For the text-containing cell, return its midpoint in (X, Y) coordinate format. 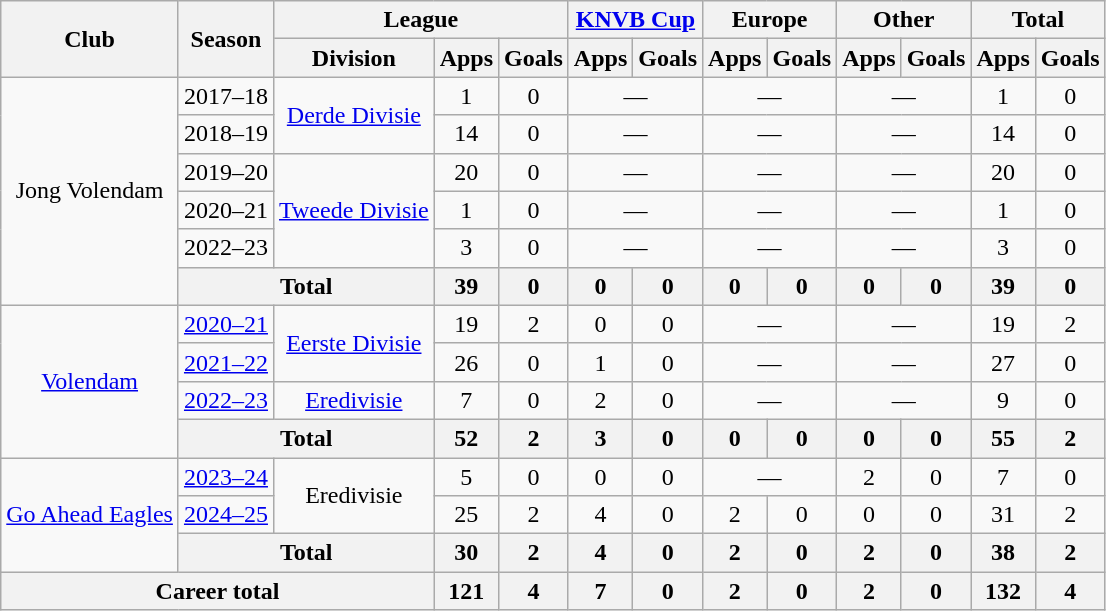
2017–18 (226, 96)
26 (466, 362)
132 (1003, 591)
25 (466, 515)
2024–25 (226, 515)
Division (354, 58)
30 (466, 553)
Eerste Divisie (354, 343)
9 (1003, 400)
5 (466, 477)
Go Ahead Eagles (90, 515)
Tweede Divisie (354, 210)
KNVB Cup (635, 20)
52 (466, 438)
Jong Volendam (90, 191)
2018–19 (226, 134)
2023–24 (226, 477)
38 (1003, 553)
Derde Divisie (354, 115)
League (420, 20)
55 (1003, 438)
Club (90, 39)
2019–20 (226, 172)
31 (1003, 515)
Other (904, 20)
Career total (218, 591)
2021–22 (226, 362)
Volendam (90, 381)
Europe (770, 20)
27 (1003, 362)
121 (466, 591)
Season (226, 39)
